Determine the (X, Y) coordinate at the center of the cell enclosing the given text.  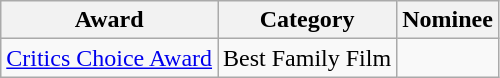
Critics Choice Award (110, 58)
Category (308, 20)
Nominee (448, 20)
Best Family Film (308, 58)
Award (110, 20)
